Extract the (x, y) coordinate from the center of the cell holding the provided text.  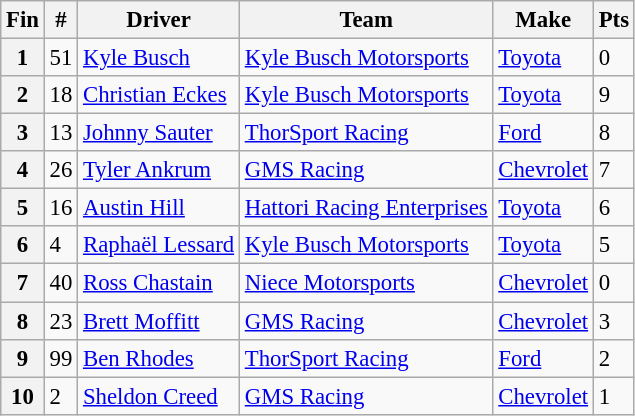
Fin (23, 20)
26 (60, 170)
Pts (614, 20)
18 (60, 95)
40 (60, 283)
Christian Eckes (159, 95)
Kyle Busch (159, 58)
13 (60, 133)
Sheldon Creed (159, 396)
Team (366, 20)
Driver (159, 20)
Ben Rhodes (159, 358)
# (60, 20)
10 (23, 396)
Make (543, 20)
Niece Motorsports (366, 283)
51 (60, 58)
Raphaël Lessard (159, 245)
Tyler Ankrum (159, 170)
99 (60, 358)
23 (60, 321)
Hattori Racing Enterprises (366, 208)
Brett Moffitt (159, 321)
Johnny Sauter (159, 133)
Ross Chastain (159, 283)
16 (60, 208)
Austin Hill (159, 208)
